Find where the given text appears and provide that cell's center as (x, y) coordinate. 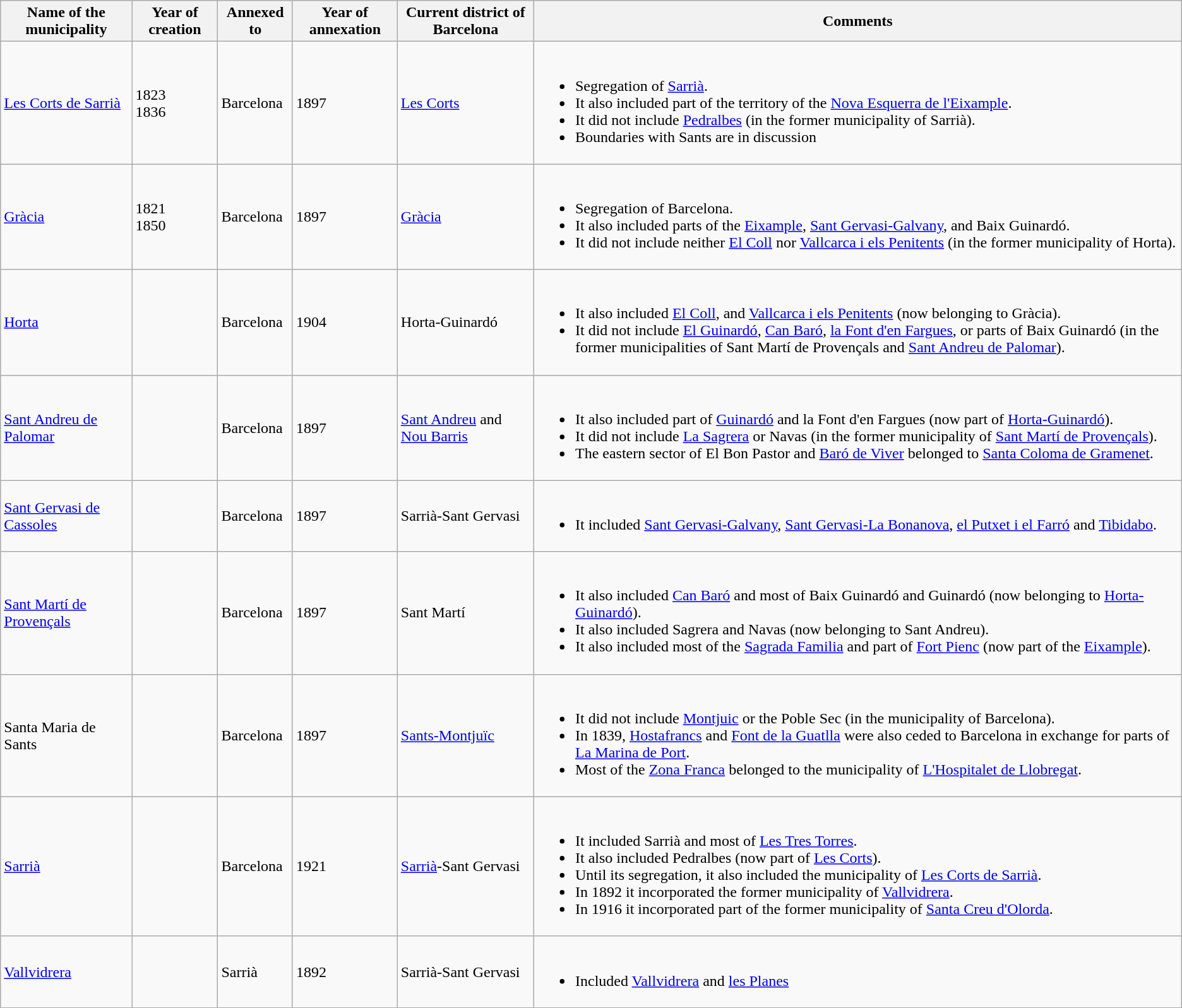
Name of the municipality (66, 21)
Comments (857, 21)
Year of creation (175, 21)
Les Corts (465, 103)
Santa Maria de Sants (66, 735)
Horta (66, 322)
1921 (345, 866)
It included Sant Gervasi-Galvany, Sant Gervasi-La Bonanova, el Putxet i el Farró and Tibidabo. (857, 516)
Current district of Barcelona (465, 21)
1904 (345, 322)
Sants-Montjuïc (465, 735)
Annexed to (255, 21)
Sant Martí (465, 613)
Sant Andreu and Nou Barris (465, 428)
18231836 (175, 103)
Sant Andreu de Palomar (66, 428)
Vallvidrera (66, 972)
18211850 (175, 217)
Sant Martí de Provençals (66, 613)
Les Corts de Sarrià (66, 103)
Included Vallvidrera and les Planes (857, 972)
Horta-Guinardó (465, 322)
1892 (345, 972)
Year of annexation (345, 21)
Sant Gervasi de Cassoles (66, 516)
